For the text-containing cell, return its midpoint in (X, Y) coordinate format. 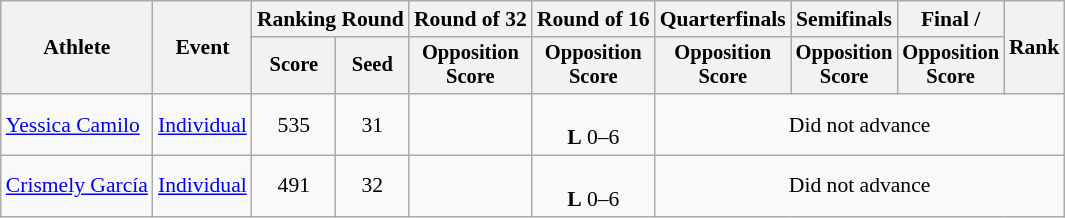
Yessica Camilo (77, 124)
Final / (950, 19)
Crismely García (77, 186)
Rank (1034, 48)
Round of 32 (470, 19)
Athlete (77, 48)
Round of 16 (594, 19)
Score (294, 66)
Quarterfinals (723, 19)
Semifinals (844, 19)
491 (294, 186)
Event (202, 48)
32 (372, 186)
Seed (372, 66)
535 (294, 124)
31 (372, 124)
Ranking Round (330, 19)
